From the cell containing the given text, extract its center point as [X, Y] coordinate. 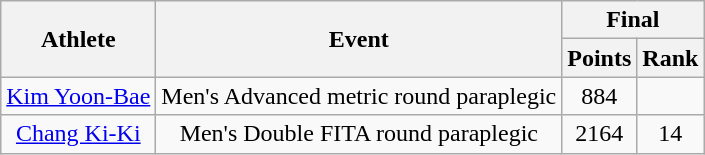
2164 [600, 134]
884 [600, 96]
Kim Yoon-Bae [78, 96]
Men's Double FITA round paraplegic [359, 134]
Event [359, 39]
Points [600, 58]
Men's Advanced metric round paraplegic [359, 96]
Final [633, 20]
Chang Ki-Ki [78, 134]
Rank [670, 58]
14 [670, 134]
Athlete [78, 39]
